Extract the [X, Y] coordinate from the center of the cell holding the provided text.  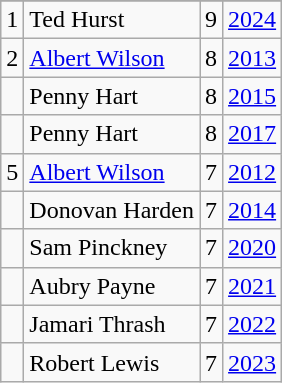
Robert Lewis [112, 362]
1 [12, 20]
2015 [252, 96]
2 [12, 58]
2024 [252, 20]
Ted Hurst [112, 20]
Donovan Harden [112, 210]
2022 [252, 324]
9 [212, 20]
2012 [252, 172]
Sam Pinckney [112, 248]
Jamari Thrash [112, 324]
5 [12, 172]
2017 [252, 134]
2020 [252, 248]
Aubry Payne [112, 286]
2021 [252, 286]
2023 [252, 362]
2014 [252, 210]
2013 [252, 58]
